Find where the given text appears and provide that cell's center as [X, Y] coordinate. 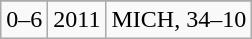
2011 [77, 20]
MICH, 34–10 [179, 20]
0–6 [24, 20]
